Locate the cell with the specified text and output its (X, Y) center coordinate. 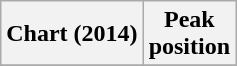
Peakposition (189, 34)
Chart (2014) (72, 34)
